Search for the cell housing the specified text and yield its [x, y] center coordinate. 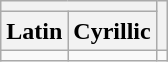
Cyrillic [112, 31]
Latin [34, 31]
